Find where the given text appears and provide that cell's center as [x, y] coordinate. 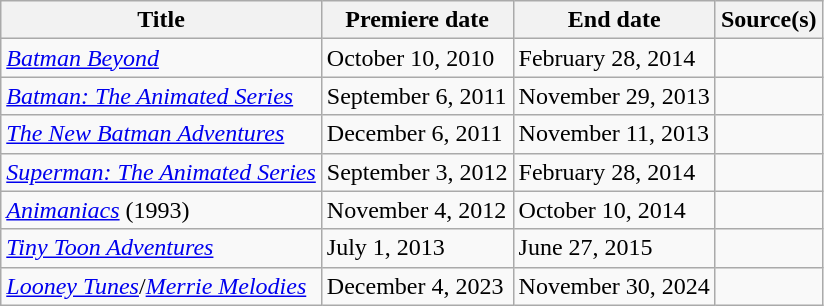
November 29, 2013 [614, 96]
Batman Beyond [162, 58]
September 3, 2012 [417, 172]
Source(s) [768, 20]
October 10, 2014 [614, 210]
December 6, 2011 [417, 134]
November 4, 2012 [417, 210]
October 10, 2010 [417, 58]
Superman: The Animated Series [162, 172]
The New Batman Adventures [162, 134]
Premiere date [417, 20]
December 4, 2023 [417, 286]
November 11, 2013 [614, 134]
Batman: The Animated Series [162, 96]
End date [614, 20]
June 27, 2015 [614, 248]
November 30, 2024 [614, 286]
July 1, 2013 [417, 248]
September 6, 2011 [417, 96]
Title [162, 20]
Animaniacs (1993) [162, 210]
Looney Tunes/Merrie Melodies [162, 286]
Tiny Toon Adventures [162, 248]
